Detect which cell encompasses the target text, then output its (X, Y) center coordinate. 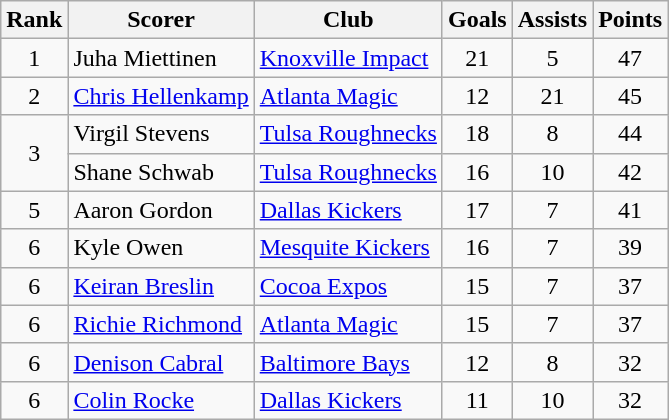
Scorer (161, 20)
Knoxville Impact (348, 58)
Assists (552, 20)
39 (630, 248)
Cocoa Expos (348, 286)
Baltimore Bays (348, 362)
Juha Miettinen (161, 58)
Kyle Owen (161, 248)
Virgil Stevens (161, 134)
42 (630, 172)
Colin Rocke (161, 400)
Denison Cabral (161, 362)
17 (477, 210)
Keiran Breslin (161, 286)
41 (630, 210)
Rank (34, 20)
Chris Hellenkamp (161, 96)
Aaron Gordon (161, 210)
Mesquite Kickers (348, 248)
11 (477, 400)
44 (630, 134)
Goals (477, 20)
Club (348, 20)
Richie Richmond (161, 324)
2 (34, 96)
Shane Schwab (161, 172)
3 (34, 153)
18 (477, 134)
45 (630, 96)
47 (630, 58)
1 (34, 58)
Points (630, 20)
